Locate the cell with the specified text and output its [x, y] center coordinate. 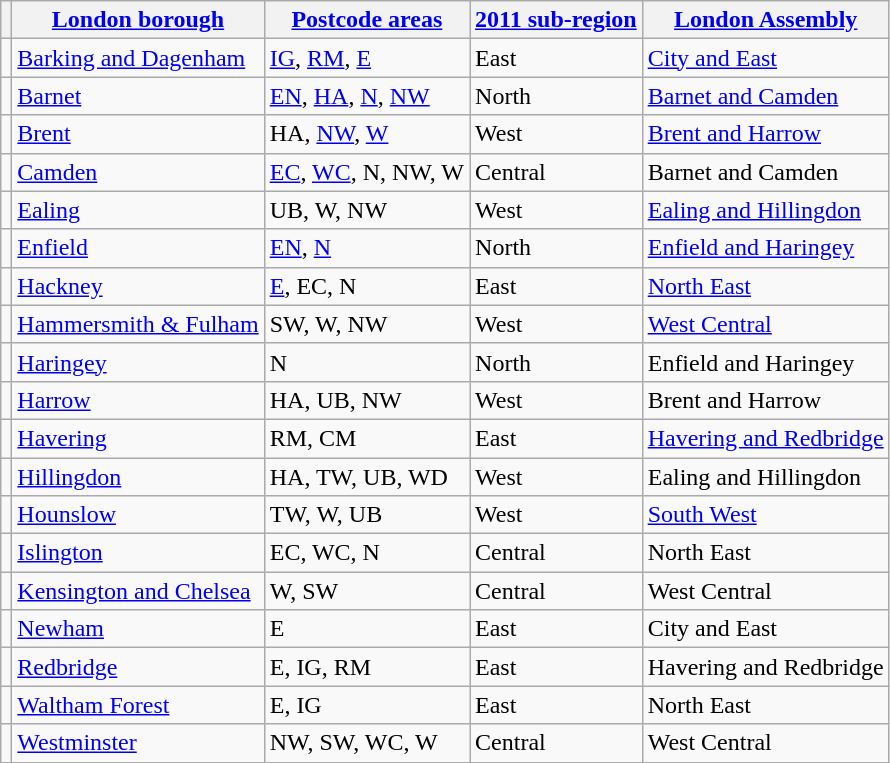
2011 sub-region [556, 20]
Waltham Forest [138, 705]
E [366, 629]
Enfield [138, 248]
UB, W, NW [366, 210]
South West [766, 515]
EC, WC, N, NW, W [366, 172]
Postcode areas [366, 20]
E, IG, RM [366, 667]
NW, SW, WC, W [366, 743]
Hounslow [138, 515]
W, SW [366, 591]
London Assembly [766, 20]
Brent [138, 134]
Redbridge [138, 667]
EN, HA, N, NW [366, 96]
Barnet [138, 96]
Harrow [138, 400]
RM, CM [366, 438]
Barking and Dagenham [138, 58]
Kensington and Chelsea [138, 591]
Newham [138, 629]
HA, TW, UB, WD [366, 477]
HA, NW, W [366, 134]
Islington [138, 553]
TW, W, UB [366, 515]
SW, W, NW [366, 324]
Hackney [138, 286]
London borough [138, 20]
Havering [138, 438]
IG, RM, E [366, 58]
EC, WC, N [366, 553]
EN, N [366, 248]
Hillingdon [138, 477]
Camden [138, 172]
E, EC, N [366, 286]
Haringey [138, 362]
Hammersmith & Fulham [138, 324]
E, IG [366, 705]
Ealing [138, 210]
HA, UB, NW [366, 400]
N [366, 362]
Westminster [138, 743]
